For the text-containing cell, return its midpoint in [X, Y] coordinate format. 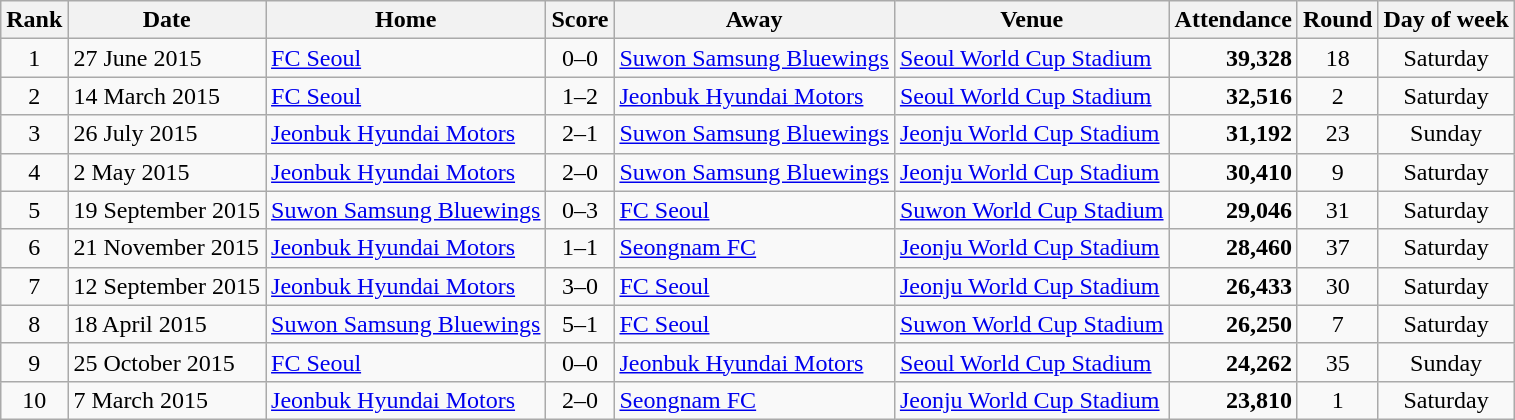
37 [1337, 248]
5–1 [580, 324]
2–1 [580, 134]
18 April 2015 [167, 324]
18 [1337, 58]
35 [1337, 362]
Rank [34, 20]
Venue [1032, 20]
14 March 2015 [167, 96]
27 June 2015 [167, 58]
26,250 [1233, 324]
3–0 [580, 286]
Attendance [1233, 20]
Day of week [1446, 20]
31,192 [1233, 134]
10 [34, 400]
30 [1337, 286]
3 [34, 134]
7 March 2015 [167, 400]
26 July 2015 [167, 134]
1–2 [580, 96]
23 [1337, 134]
19 September 2015 [167, 210]
26,433 [1233, 286]
8 [34, 324]
28,460 [1233, 248]
Date [167, 20]
29,046 [1233, 210]
23,810 [1233, 400]
2 May 2015 [167, 172]
0–3 [580, 210]
4 [34, 172]
24,262 [1233, 362]
39,328 [1233, 58]
Home [406, 20]
5 [34, 210]
32,516 [1233, 96]
6 [34, 248]
Score [580, 20]
21 November 2015 [167, 248]
30,410 [1233, 172]
1–1 [580, 248]
25 October 2015 [167, 362]
Round [1337, 20]
12 September 2015 [167, 286]
31 [1337, 210]
Away [754, 20]
